Identify which cell holds the provided text, then report its (x, y) central coordinate. 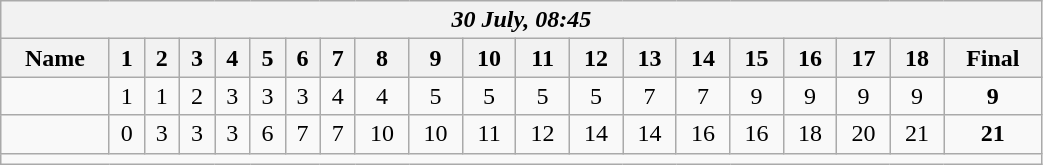
17 (864, 58)
0 (126, 134)
30 July, 08:45 (522, 20)
15 (756, 58)
Final (993, 58)
Name (55, 58)
13 (650, 58)
8 (382, 58)
20 (864, 134)
